Return (x, y) of the center of cell containing provided text 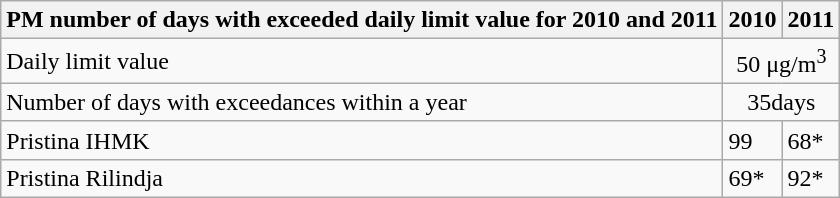
2010 (752, 20)
69* (752, 178)
68* (811, 140)
Pristina IHMK (362, 140)
50 μg/m3 (782, 62)
92* (811, 178)
99 (752, 140)
Number of days with exceedances within a year (362, 102)
Daily limit value (362, 62)
2011 (811, 20)
Pristina Rilindja (362, 178)
35days (782, 102)
PM number of days with exceeded daily limit value for 2010 and 2011 (362, 20)
